Detect which cell encompasses the target text, then output its (X, Y) center coordinate. 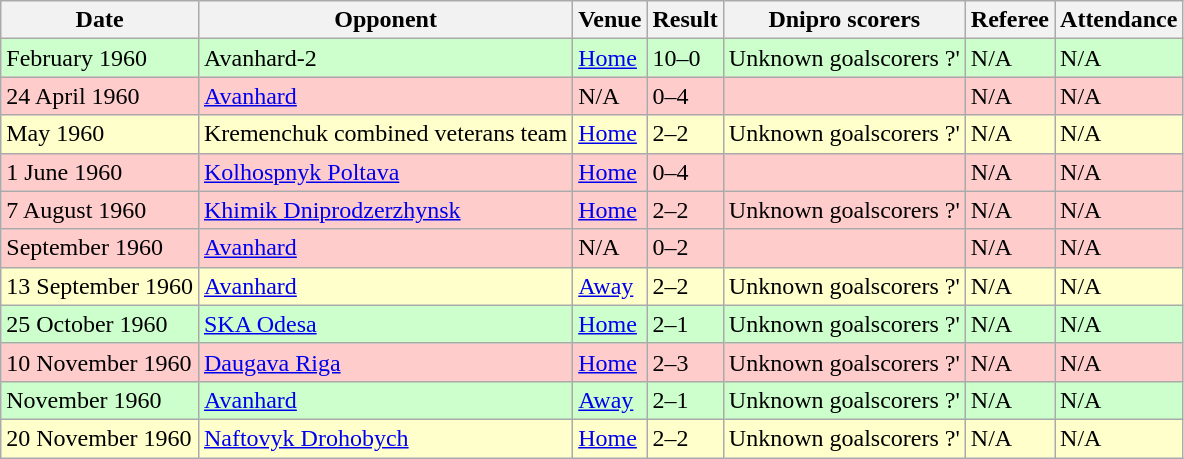
24 April 1960 (100, 96)
Dnipro scorers (844, 20)
0–2 (685, 248)
7 August 1960 (100, 210)
Result (685, 20)
10 November 1960 (100, 362)
Date (100, 20)
SKA Odesa (385, 324)
Venue (610, 20)
25 October 1960 (100, 324)
20 November 1960 (100, 438)
Kolhospnyk Poltava (385, 172)
Avanhard-2 (385, 58)
Attendance (1119, 20)
Khimik Dniprodzerzhynsk (385, 210)
November 1960 (100, 400)
1 June 1960 (100, 172)
Daugava Riga (385, 362)
Referee (1010, 20)
2–3 (685, 362)
Kremenchuk combined veterans team (385, 134)
Opponent (385, 20)
10–0 (685, 58)
September 1960 (100, 248)
Naftovyk Drohobych (385, 438)
February 1960 (100, 58)
13 September 1960 (100, 286)
May 1960 (100, 134)
